Identify which cell holds the provided text, then report its [X, Y] central coordinate. 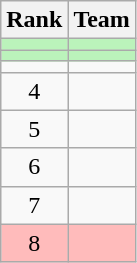
8 [34, 243]
Rank [34, 20]
4 [34, 91]
6 [34, 167]
5 [34, 129]
Team [102, 20]
7 [34, 205]
